From the cell containing the given text, extract its center point as [X, Y] coordinate. 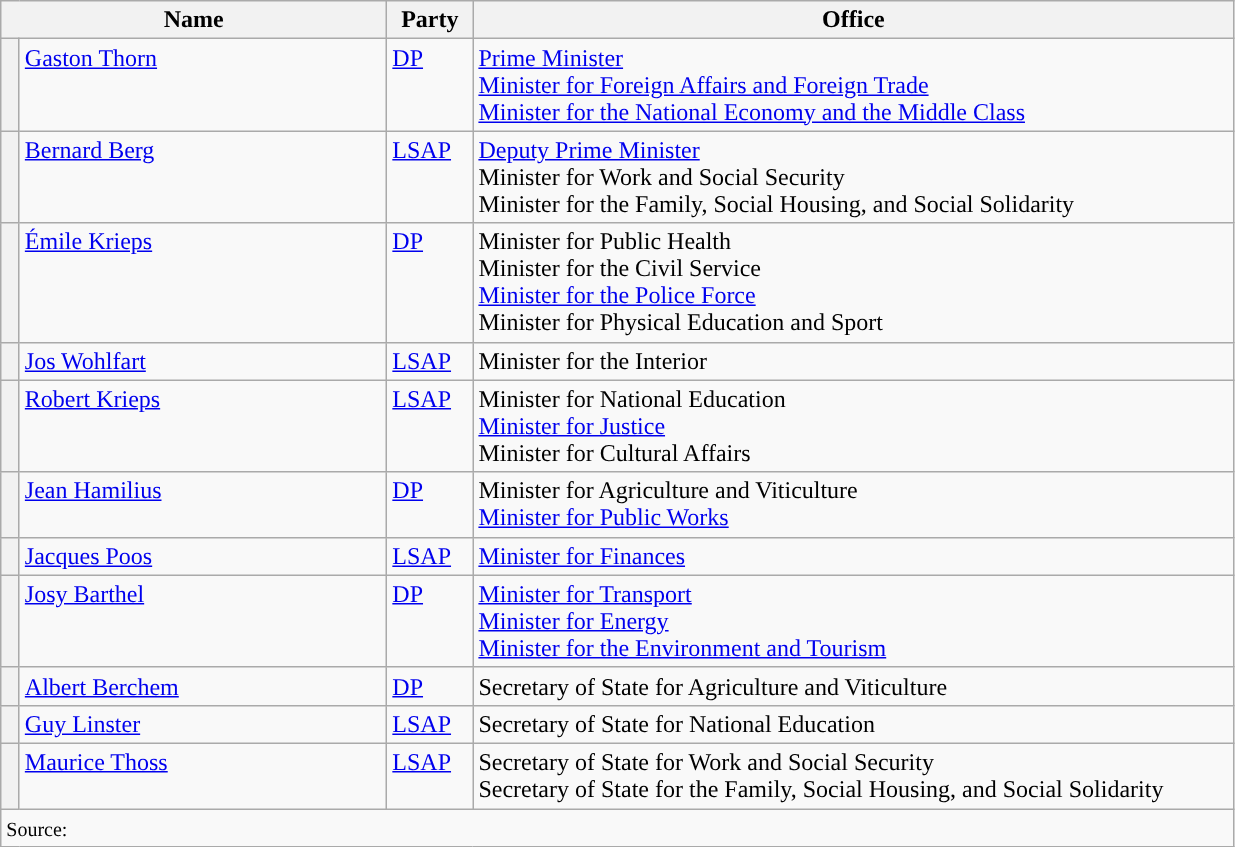
Deputy Prime Minister Minister for Work and Social Security Minister for the Family, Social Housing, and Social Solidarity [854, 177]
Émile Krieps [203, 282]
Gaston Thorn [203, 85]
Minister for Transport Minister for Energy Minister for the Environment and Tourism [854, 621]
Josy Barthel [203, 621]
Minister for Agriculture and Viticulture Minister for Public Works [854, 504]
Jacques Poos [203, 556]
Jos Wohlfart [203, 361]
Minister for Public Health Minister for the Civil Service Minister for the Police Force Minister for Physical Education and Sport [854, 282]
Albert Berchem [203, 686]
Jean Hamilius [203, 504]
Office [854, 20]
Bernard Berg [203, 177]
Minister for Finances [854, 556]
Robert Krieps [203, 426]
Minister for National Education Minister for Justice Minister for Cultural Affairs [854, 426]
Maurice Thoss [203, 776]
Guy Linster [203, 724]
Secretary of State for Work and Social Security Secretary of State for the Family, Social Housing, and Social Solidarity [854, 776]
Name [194, 20]
Secretary of State for National Education [854, 724]
Prime Minister Minister for Foreign Affairs and Foreign Trade Minister for the National Economy and the Middle Class [854, 85]
Party [430, 20]
Secretary of State for Agriculture and Viticulture [854, 686]
Minister for the Interior [854, 361]
Source: [618, 827]
